Return (X, Y) of the center of cell containing provided text 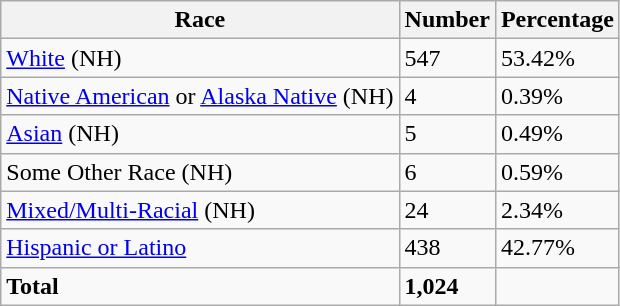
4 (447, 96)
438 (447, 248)
42.77% (557, 248)
Asian (NH) (200, 134)
0.39% (557, 96)
Percentage (557, 20)
547 (447, 58)
2.34% (557, 210)
0.59% (557, 172)
6 (447, 172)
53.42% (557, 58)
Mixed/Multi-Racial (NH) (200, 210)
1,024 (447, 286)
White (NH) (200, 58)
Number (447, 20)
Total (200, 286)
Race (200, 20)
24 (447, 210)
5 (447, 134)
Native American or Alaska Native (NH) (200, 96)
0.49% (557, 134)
Some Other Race (NH) (200, 172)
Hispanic or Latino (200, 248)
